Scan for the cell matching the given text and deliver its (x, y) coordinate at center. 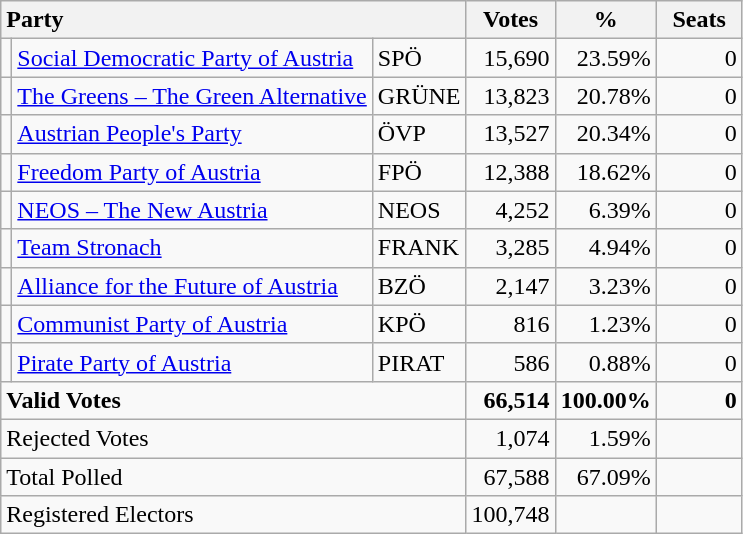
13,823 (510, 96)
SPÖ (419, 58)
Rejected Votes (234, 438)
15,690 (510, 58)
Pirate Party of Austria (192, 362)
GRÜNE (419, 96)
Total Polled (234, 477)
Party (234, 20)
13,527 (510, 134)
18.62% (606, 172)
20.78% (606, 96)
Seats (699, 20)
Team Stronach (192, 248)
NEOS (419, 210)
Alliance for the Future of Austria (192, 286)
BZÖ (419, 286)
1,074 (510, 438)
1.23% (606, 324)
NEOS – The New Austria (192, 210)
2,147 (510, 286)
67.09% (606, 477)
Communist Party of Austria (192, 324)
Freedom Party of Austria (192, 172)
816 (510, 324)
6.39% (606, 210)
3.23% (606, 286)
586 (510, 362)
100.00% (606, 400)
Votes (510, 20)
3,285 (510, 248)
KPÖ (419, 324)
0.88% (606, 362)
ÖVP (419, 134)
Valid Votes (234, 400)
Registered Electors (234, 515)
100,748 (510, 515)
PIRAT (419, 362)
Social Democratic Party of Austria (192, 58)
23.59% (606, 58)
FRANK (419, 248)
67,588 (510, 477)
The Greens – The Green Alternative (192, 96)
66,514 (510, 400)
% (606, 20)
4.94% (606, 248)
Austrian People's Party (192, 134)
FPÖ (419, 172)
20.34% (606, 134)
12,388 (510, 172)
1.59% (606, 438)
4,252 (510, 210)
